Capture the cell that displays the provided text and extract its [X, Y] central coordinate. 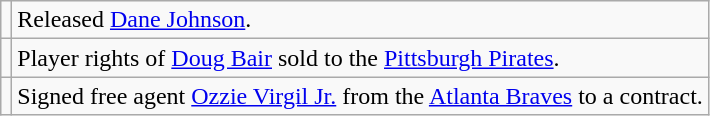
Released Dane Johnson. [360, 20]
Player rights of Doug Bair sold to the Pittsburgh Pirates. [360, 58]
Signed free agent Ozzie Virgil Jr. from the Atlanta Braves to a contract. [360, 96]
